Find where the given text appears and provide that cell's center as (x, y) coordinate. 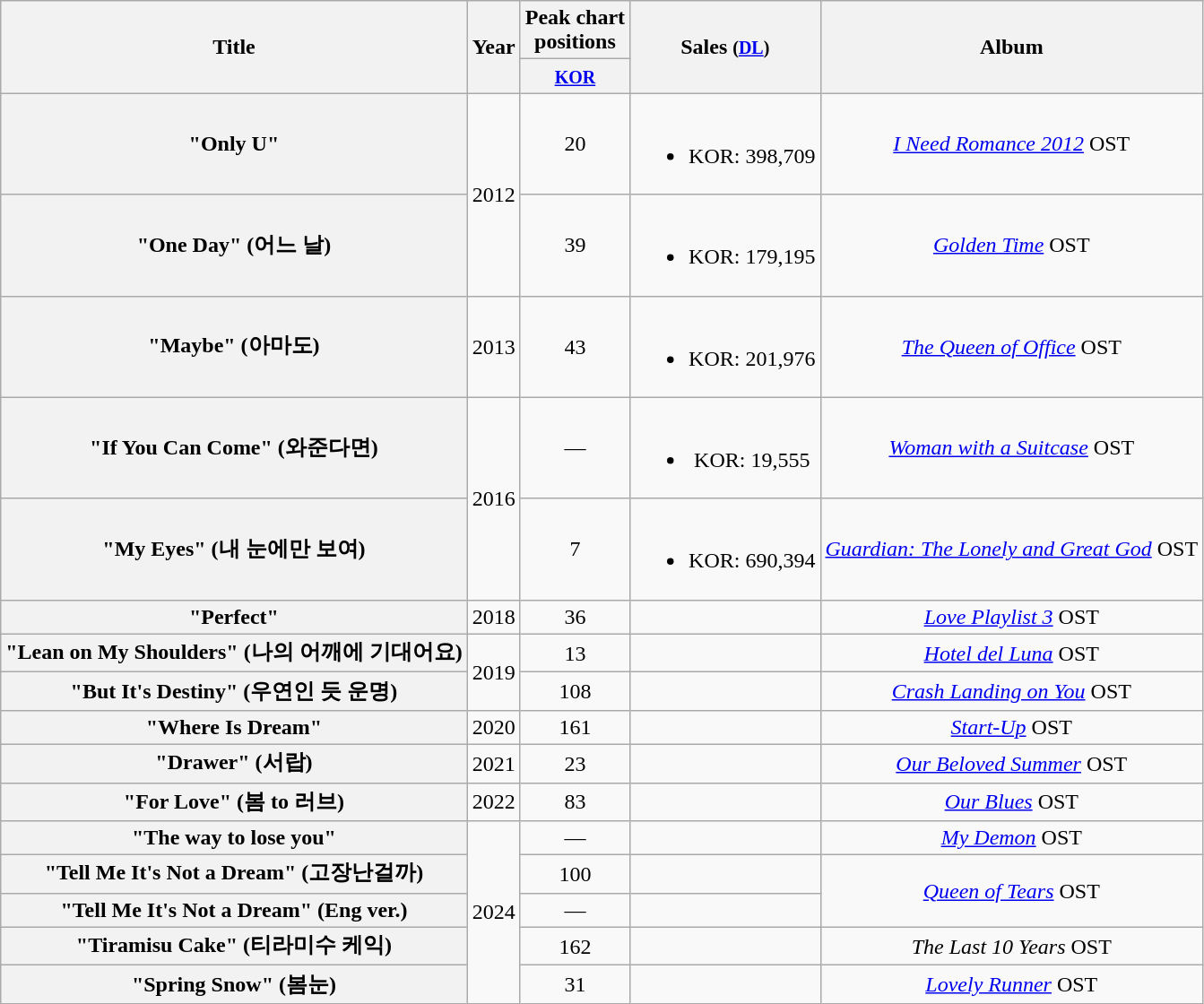
KOR (575, 76)
2012 (493, 195)
"Drawer" (서랍) (234, 764)
"The way to lose you" (234, 838)
20 (575, 143)
"Only U" (234, 143)
KOR: 19,555 (725, 448)
2018 (493, 617)
"Perfect" (234, 617)
"If You Can Come" (와준다면) (234, 448)
KOR: 398,709 (725, 143)
"But It's Destiny" (우연인 듯 운명) (234, 692)
Guardian: The Lonely and Great God OST (1011, 549)
36 (575, 617)
83 (575, 801)
23 (575, 764)
2016 (493, 498)
"Tell Me It's Not a Dream" (고장난걸까) (234, 875)
13 (575, 653)
"Spring Snow" (봄눈) (234, 984)
The Last 10 Years OST (1011, 947)
7 (575, 549)
Woman with a Suitcase OST (1011, 448)
Title (234, 47)
2022 (493, 801)
2019 (493, 672)
31 (575, 984)
2020 (493, 727)
KOR: 201,976 (725, 346)
"For Love" (봄 to 러브) (234, 801)
The Queen of Office OST (1011, 346)
Lovely Runner OST (1011, 984)
2024 (493, 913)
2013 (493, 346)
"My Eyes" (내 눈에만 보여) (234, 549)
Our Blues OST (1011, 801)
Queen of Tears OST (1011, 891)
KOR: 179,195 (725, 246)
My Demon OST (1011, 838)
100 (575, 875)
108 (575, 692)
Year (493, 47)
39 (575, 246)
Our Beloved Summer OST (1011, 764)
"One Day" (어느 날) (234, 246)
KOR: 690,394 (725, 549)
Hotel del Luna OST (1011, 653)
Peak chart positions (575, 30)
"Where Is Dream" (234, 727)
"Lean on My Shoulders" (나의 어깨에 기대어요) (234, 653)
"Maybe" (아마도) (234, 346)
"Tell Me It's Not a Dream" (Eng ver.) (234, 910)
43 (575, 346)
161 (575, 727)
2021 (493, 764)
Love Playlist 3 OST (1011, 617)
Start-Up OST (1011, 727)
I Need Romance 2012 OST (1011, 143)
Crash Landing on You OST (1011, 692)
Sales (DL) (725, 47)
Album (1011, 47)
"Tiramisu Cake" (티라미수 케익) (234, 947)
Golden Time OST (1011, 246)
162 (575, 947)
